Extract the [x, y] coordinate from the center of the cell holding the provided text.  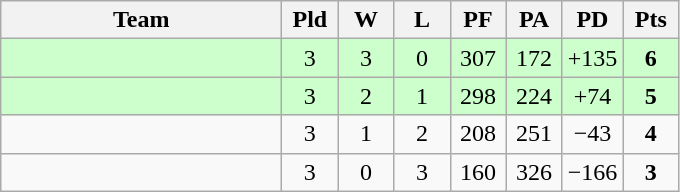
160 [478, 172]
326 [534, 172]
224 [534, 96]
+135 [592, 58]
307 [478, 58]
Pld [310, 20]
298 [478, 96]
4 [651, 134]
PA [534, 20]
−166 [592, 172]
L [422, 20]
5 [651, 96]
Pts [651, 20]
+74 [592, 96]
PF [478, 20]
Team [142, 20]
251 [534, 134]
172 [534, 58]
PD [592, 20]
6 [651, 58]
208 [478, 134]
−43 [592, 134]
W [366, 20]
